Scan for the cell matching the given text and deliver its [x, y] coordinate at center. 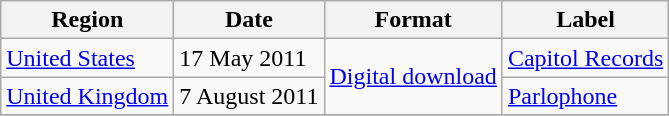
Digital download [413, 77]
Parlophone [585, 96]
Capitol Records [585, 58]
Format [413, 20]
Label [585, 20]
United States [88, 58]
Date [249, 20]
17 May 2011 [249, 58]
United Kingdom [88, 96]
7 August 2011 [249, 96]
Region [88, 20]
